Output the [x, y] coordinate of the center of the cell containing the given text.  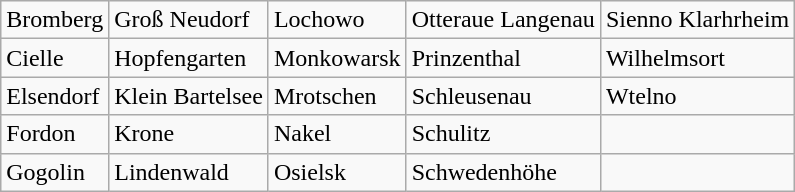
Wilhelmsort [697, 58]
Lochowo [337, 20]
Elsendorf [55, 96]
Schwedenhöhe [503, 172]
Schleusenau [503, 96]
Nakel [337, 134]
Osielsk [337, 172]
Sienno Klarhrheim [697, 20]
Monkowarsk [337, 58]
Otteraue Langenau [503, 20]
Schulitz [503, 134]
Bromberg [55, 20]
Cielle [55, 58]
Hopfengarten [189, 58]
Wtelno [697, 96]
Fordon [55, 134]
Krone [189, 134]
Gogolin [55, 172]
Groß Neudorf [189, 20]
Lindenwald [189, 172]
Mrotschen [337, 96]
Prinzenthal [503, 58]
Klein Bartelsee [189, 96]
